Locate the cell with the specified text and output its [X, Y] center coordinate. 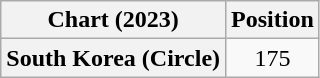
Chart (2023) [114, 20]
Position [273, 20]
175 [273, 58]
South Korea (Circle) [114, 58]
